From the cell containing the given text, extract its center point as [X, Y] coordinate. 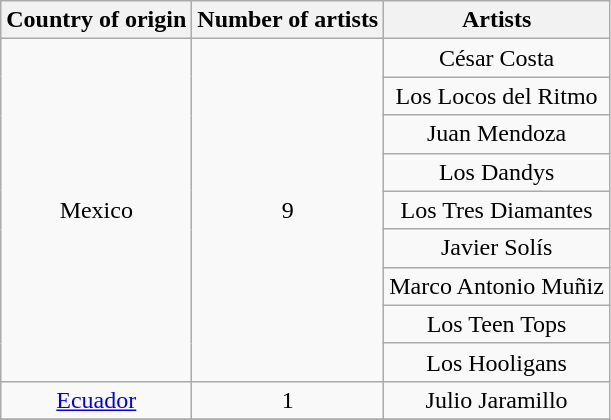
Country of origin [96, 20]
Marco Antonio Muñiz [497, 286]
Javier Solís [497, 248]
9 [288, 210]
Los Tres Diamantes [497, 210]
Ecuador [96, 400]
Los Dandys [497, 172]
Artists [497, 20]
Los Hooligans [497, 362]
Los Teen Tops [497, 324]
Julio Jaramillo [497, 400]
Juan Mendoza [497, 134]
César Costa [497, 58]
Mexico [96, 210]
Los Locos del Ritmo [497, 96]
1 [288, 400]
Number of artists [288, 20]
